Detect which cell encompasses the target text, then output its [X, Y] center coordinate. 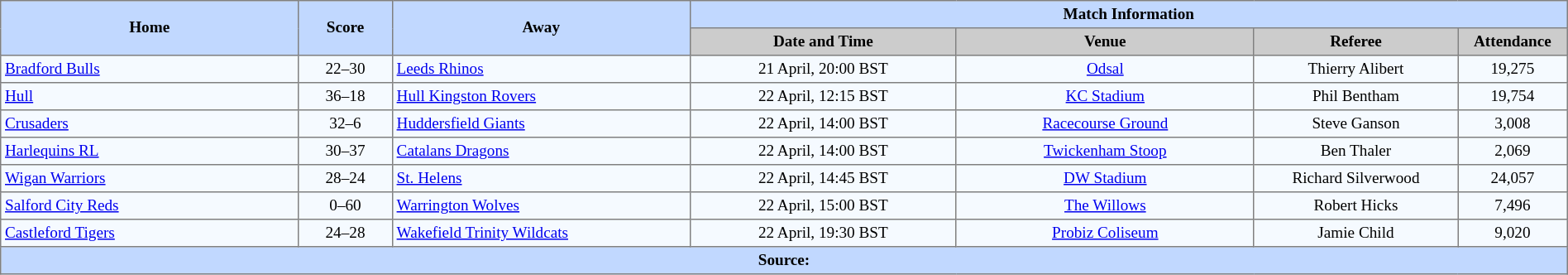
Salford City Reds [150, 205]
St. Helens [541, 179]
Catalans Dragons [541, 151]
Away [541, 28]
19,754 [1513, 96]
Jamie Child [1355, 234]
22 April, 12:15 BST [823, 96]
Score [346, 28]
Venue [1105, 41]
Source: [784, 260]
Thierry Alibert [1355, 70]
Leeds Rhinos [541, 70]
24–28 [346, 234]
Crusaders [150, 124]
Hull Kingston Rovers [541, 96]
The Willows [1105, 205]
36–18 [346, 96]
9,020 [1513, 234]
Match Information [1128, 15]
Racecourse Ground [1105, 124]
Wigan Warriors [150, 179]
DW Stadium [1105, 179]
Phil Bentham [1355, 96]
Harlequins RL [150, 151]
22 April, 19:30 BST [823, 234]
Attendance [1513, 41]
Hull [150, 96]
3,008 [1513, 124]
Twickenham Stoop [1105, 151]
2,069 [1513, 151]
Richard Silverwood [1355, 179]
22 April, 14:45 BST [823, 179]
0–60 [346, 205]
Castleford Tigers [150, 234]
Referee [1355, 41]
22 April, 15:00 BST [823, 205]
Warrington Wolves [541, 205]
7,496 [1513, 205]
28–24 [346, 179]
Huddersfield Giants [541, 124]
24,057 [1513, 179]
Date and Time [823, 41]
Bradford Bulls [150, 70]
Probiz Coliseum [1105, 234]
19,275 [1513, 70]
32–6 [346, 124]
Robert Hicks [1355, 205]
Wakefield Trinity Wildcats [541, 234]
Ben Thaler [1355, 151]
30–37 [346, 151]
KC Stadium [1105, 96]
21 April, 20:00 BST [823, 70]
22–30 [346, 70]
Odsal [1105, 70]
Home [150, 28]
Steve Ganson [1355, 124]
